Capture the cell that displays the provided text and extract its (x, y) central coordinate. 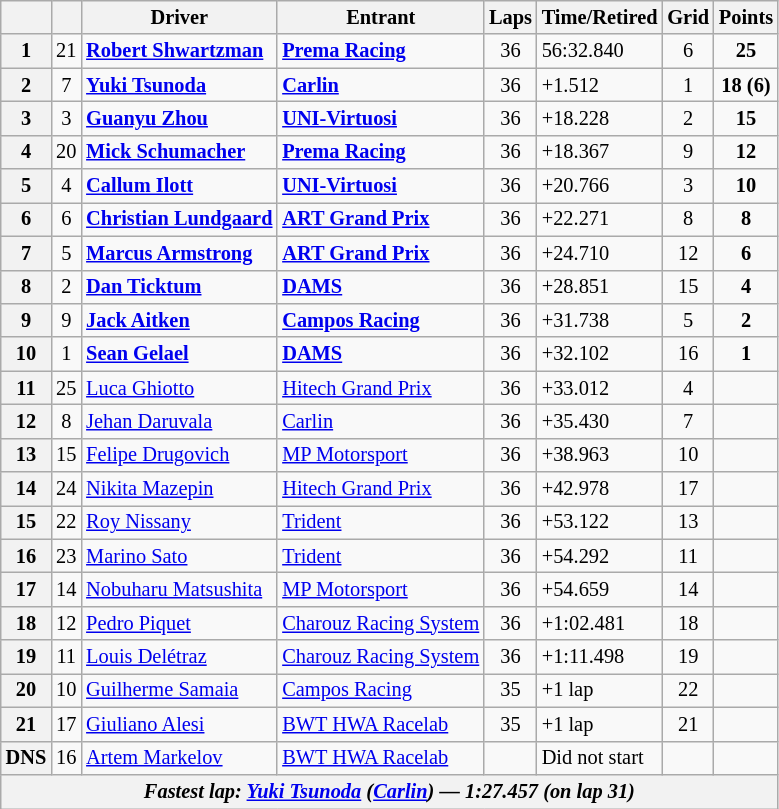
Driver (179, 17)
Nikita Mazepin (179, 489)
Dan Ticktum (179, 287)
+24.710 (600, 253)
Felipe Drugovich (179, 455)
Luca Ghiotto (179, 388)
+1.512 (600, 85)
18 (6) (746, 85)
Jehan Daruvala (179, 421)
24 (66, 489)
+22.271 (600, 219)
Callum Ilott (179, 186)
+35.430 (600, 421)
+54.292 (600, 556)
+33.012 (600, 388)
Laps (510, 17)
+42.978 (600, 489)
Nobuharu Matsushita (179, 589)
Mick Schumacher (179, 152)
+18.228 (600, 118)
Robert Shwartzman (179, 51)
+28.851 (600, 287)
+32.102 (600, 354)
Pedro Piquet (179, 623)
23 (66, 556)
Points (746, 17)
Roy Nissany (179, 522)
+18.367 (600, 152)
Did not start (600, 758)
Marcus Armstrong (179, 253)
Artem Markelov (179, 758)
Guanyu Zhou (179, 118)
Christian Lundgaard (179, 219)
+1:02.481 (600, 623)
56:32.840 (600, 51)
Yuki Tsunoda (179, 85)
+1:11.498 (600, 657)
Entrant (380, 17)
Grid (688, 17)
Marino Sato (179, 556)
+31.738 (600, 320)
Guilherme Samaia (179, 690)
Jack Aitken (179, 320)
DNS (26, 758)
Sean Gelael (179, 354)
+54.659 (600, 589)
Louis Delétraz (179, 657)
+53.122 (600, 522)
+38.963 (600, 455)
Fastest lap: Yuki Tsunoda (Carlin) — 1:27.457 (on lap 31) (390, 791)
Giuliano Alesi (179, 724)
+20.766 (600, 186)
Time/Retired (600, 17)
